Pinpoint the cell where the given text exists, returning its (x, y) midpoint coordinate. 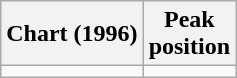
Chart (1996) (72, 34)
Peakposition (189, 34)
